From the cell containing the given text, extract its center point as [x, y] coordinate. 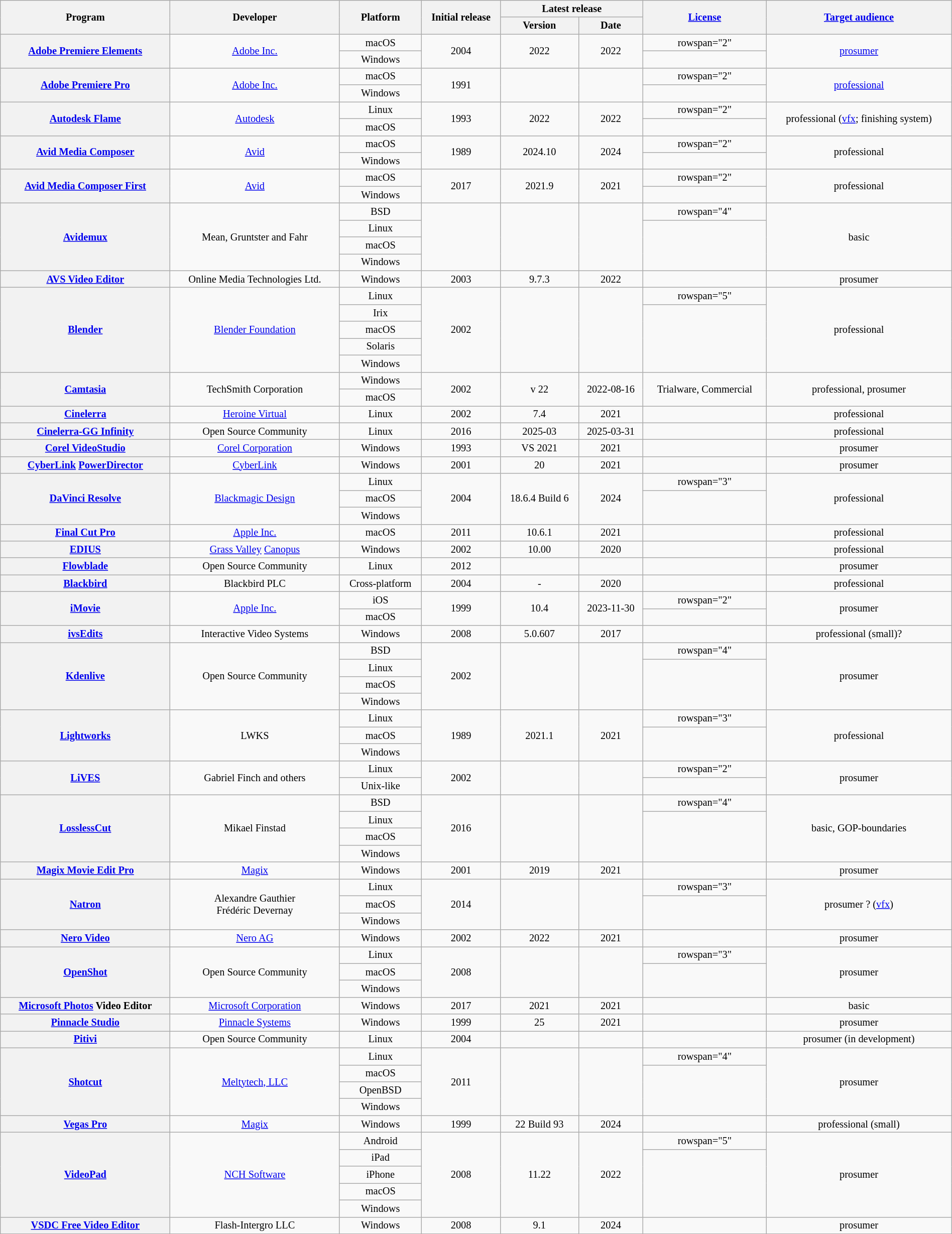
Platform [381, 17]
Irix [381, 313]
v 22 [539, 389]
22 Build 93 [539, 1124]
2025-03-31 [611, 431]
Pinnacle Studio [85, 1023]
Pinnacle Systems [255, 1023]
TechSmith Corporation [255, 389]
iOS [381, 600]
7.4 [539, 414]
Latest release [572, 9]
prosumer ? (vfx) [859, 904]
Mean, Gruntster and Fahr [255, 237]
Gabriel Finch and others [255, 777]
5.0.607 [539, 634]
Flowblade [85, 566]
OpenBSD [381, 1090]
professional (vfx; finishing system) [859, 118]
10.00 [539, 549]
2019 [539, 871]
NCH Software [255, 1174]
Blender [85, 329]
Corel VideoStudio [85, 448]
iPad [381, 1158]
License [705, 17]
Avid Media Composer First [85, 186]
Microsoft Photos Video Editor [85, 1006]
9.1 [539, 1225]
Online Media Technologies Ltd. [255, 279]
Avid Media Composer [85, 153]
DaVinci Resolve [85, 499]
Cinelerra-GG Infinity [85, 431]
18.6.4 Build 6 [539, 499]
Avidemux [85, 237]
VideoPad [85, 1174]
1991 [461, 84]
10.6.1 [539, 533]
LosslessCut [85, 828]
OpenShot [85, 972]
25 [539, 1023]
2003 [461, 279]
Blender Foundation [255, 329]
LWKS [255, 735]
Cross-platform [381, 583]
CyberLink PowerDirector [85, 465]
Cinelerra [85, 414]
Blackbird PLC [255, 583]
Heroine Virtual [255, 414]
Adobe Premiere Elements [85, 51]
EDIUS [85, 549]
2021.1 [539, 735]
Date [611, 26]
Camtasia [85, 389]
Trialware, Commercial [705, 389]
Flash-Intergro LLC [255, 1225]
Corel Corporation [255, 448]
Magix Movie Edit Pro [85, 871]
iMovie [85, 608]
AVS Video Editor [85, 279]
Nero AG [255, 938]
2025-03 [539, 431]
11.22 [539, 1174]
Kdenlive [85, 676]
basic, GOP-boundaries [859, 828]
2024.10 [539, 153]
Program [85, 17]
professional (small) [859, 1124]
professional, prosumer [859, 389]
Vegas Pro [85, 1124]
Blackbird [85, 583]
Unix-like [381, 786]
Adobe Premiere Pro [85, 84]
Developer [255, 17]
iPhone [381, 1175]
Blackmagic Design [255, 499]
2023-11-30 [611, 608]
20 [539, 465]
VS 2021 [539, 448]
Shotcut [85, 1081]
2022-08-16 [611, 389]
Alexandre GauthierFrédéric Devernay [255, 904]
Target audience [859, 17]
ivsEdits [85, 634]
VSDC Free Video Editor [85, 1225]
prosumer (in development) [859, 1039]
Lightworks [85, 735]
Microsoft Corporation [255, 1006]
Natron [85, 904]
Pitivi [85, 1039]
2012 [461, 566]
9.7.3 [539, 279]
CyberLink [255, 465]
Grass Valley Canopus [255, 549]
2021.9 [539, 186]
Mikael Finstad [255, 828]
Meltytech, LLC [255, 1081]
LiVES [85, 777]
Autodesk Flame [85, 118]
professional (small)? [859, 634]
Interactive Video Systems [255, 634]
Final Cut Pro [85, 533]
Android [381, 1141]
Version [539, 26]
- [539, 583]
Autodesk [255, 118]
2014 [461, 904]
10.4 [539, 608]
Initial release [461, 17]
Nero Video [85, 938]
Solaris [381, 346]
